Search for the cell housing the specified text and yield its (X, Y) center coordinate. 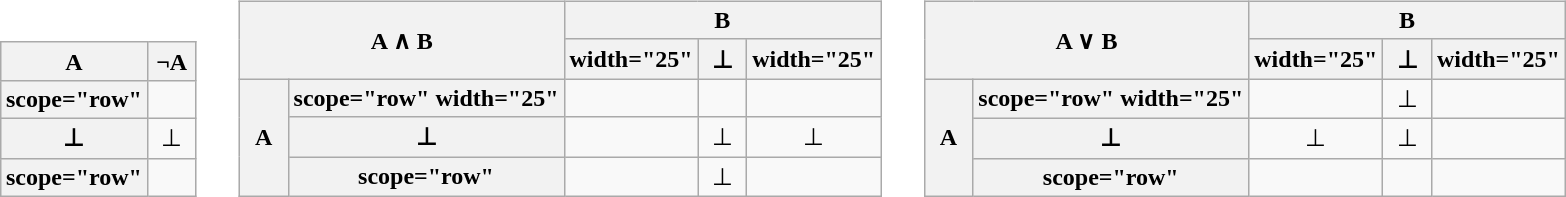
A ∧ B (402, 40)
¬A (172, 61)
A ∨ B (1086, 40)
